From the cell containing the given text, extract its center point as (x, y) coordinate. 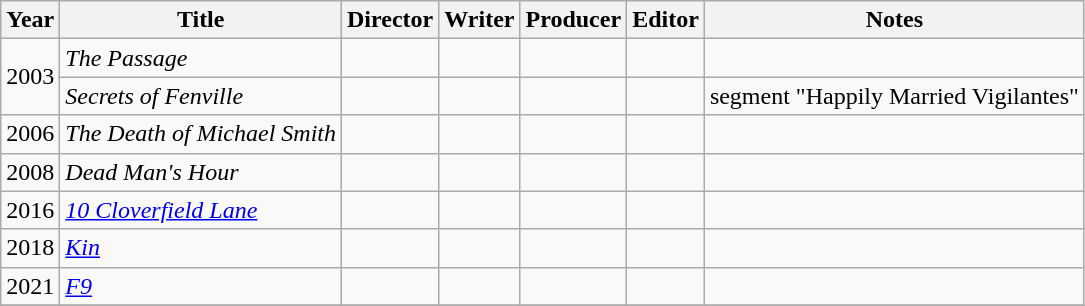
2006 (30, 134)
Dead Man's Hour (201, 172)
Year (30, 20)
10 Cloverfield Lane (201, 210)
Kin (201, 248)
2016 (30, 210)
Notes (894, 20)
segment "Happily Married Vigilantes" (894, 96)
The Death of Michael Smith (201, 134)
2018 (30, 248)
The Passage (201, 58)
Editor (666, 20)
Producer (574, 20)
2021 (30, 286)
Writer (480, 20)
Title (201, 20)
2008 (30, 172)
Secrets of Fenville (201, 96)
2003 (30, 77)
F9 (201, 286)
Director (390, 20)
